Return (X, Y) of the center of cell containing provided text 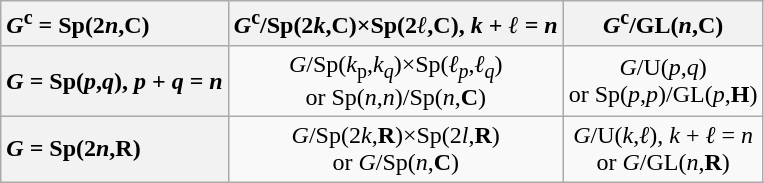
G/U(k,ℓ), k + ℓ = n or G/GL(n,R) (663, 150)
G/Sp(kp,kq)×Sp(ℓp,ℓq) or Sp(n,n)/Sp(n,C) (396, 80)
Gc/GL(n,C) (663, 24)
G/Sp(2k,R)×Sp(2l,R) or G/Sp(n,C) (396, 150)
G/U(p,q) or Sp(p,p)/GL(p,H) (663, 80)
Gc = Sp(2n,C) (115, 24)
Gc/Sp(2k,C)×Sp(2ℓ,C), k + ℓ = n (396, 24)
G = Sp(2n,R) (115, 150)
G = Sp(p,q), p + q = n (115, 80)
